Detect which cell encompasses the target text, then output its (X, Y) center coordinate. 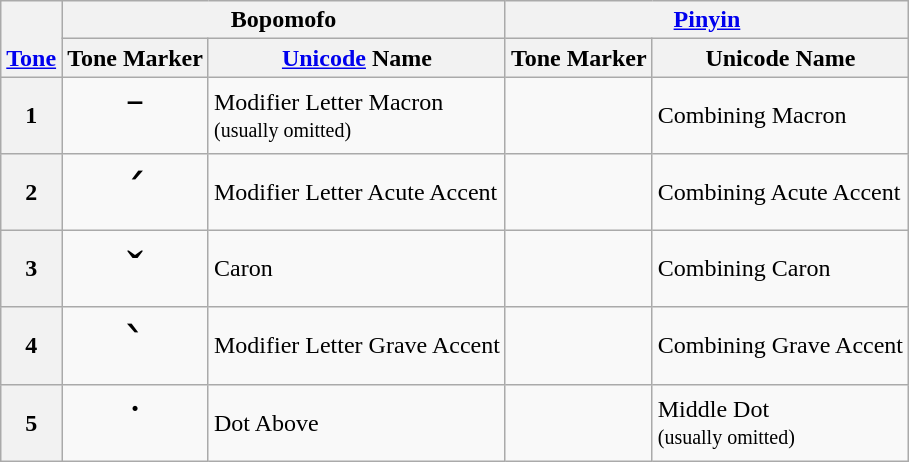
˙ (136, 423)
Pinyin (706, 20)
Dot Above (356, 423)
Middle Dot(usually omitted) (780, 423)
3 (32, 269)
ˋ (136, 346)
Combining Acute Accent (780, 192)
Combining Grave Accent (780, 346)
ˇ (136, 269)
Combining Macron (780, 115)
Modifier Letter Grave Accent (356, 346)
1 (32, 115)
Modifier Letter Macron(usually omitted) (356, 115)
ˉ (136, 115)
Tone (32, 39)
ˊ (136, 192)
Combining Caron (780, 269)
Modifier Letter Acute Accent (356, 192)
5 (32, 423)
Bopomofo (284, 20)
Caron (356, 269)
2 (32, 192)
4 (32, 346)
